Determine the [x, y] coordinate at the center of the cell enclosing the given text.  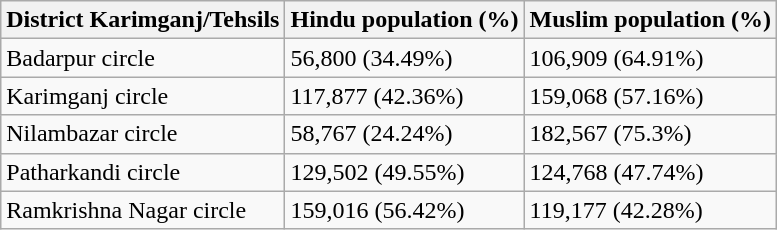
159,016 (56.42%) [404, 210]
Karimganj circle [143, 96]
129,502 (49.55%) [404, 172]
106,909 (64.91%) [650, 58]
159,068 (57.16%) [650, 96]
124,768 (47.74%) [650, 172]
119,177 (42.28%) [650, 210]
117,877 (42.36%) [404, 96]
58,767 (24.24%) [404, 134]
Hindu population (%) [404, 20]
Badarpur circle [143, 58]
Ramkrishna Nagar circle [143, 210]
182,567 (75.3%) [650, 134]
Patharkandi circle [143, 172]
Nilambazar circle [143, 134]
Muslim population (%) [650, 20]
56,800 (34.49%) [404, 58]
District Karimganj/Tehsils [143, 20]
